Determine the (x, y) coordinate at the center of the cell enclosing the given text.  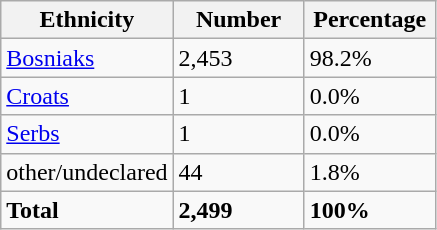
1.8% (370, 172)
Number (238, 20)
2,453 (238, 58)
2,499 (238, 210)
Croats (87, 96)
Percentage (370, 20)
Total (87, 210)
Bosniaks (87, 58)
other/undeclared (87, 172)
44 (238, 172)
Ethnicity (87, 20)
100% (370, 210)
Serbs (87, 134)
98.2% (370, 58)
